For the text-containing cell, return its midpoint in [X, Y] coordinate format. 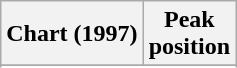
Chart (1997) [72, 34]
Peakposition [189, 34]
